Determine the (x, y) coordinate at the center of the cell enclosing the given text.  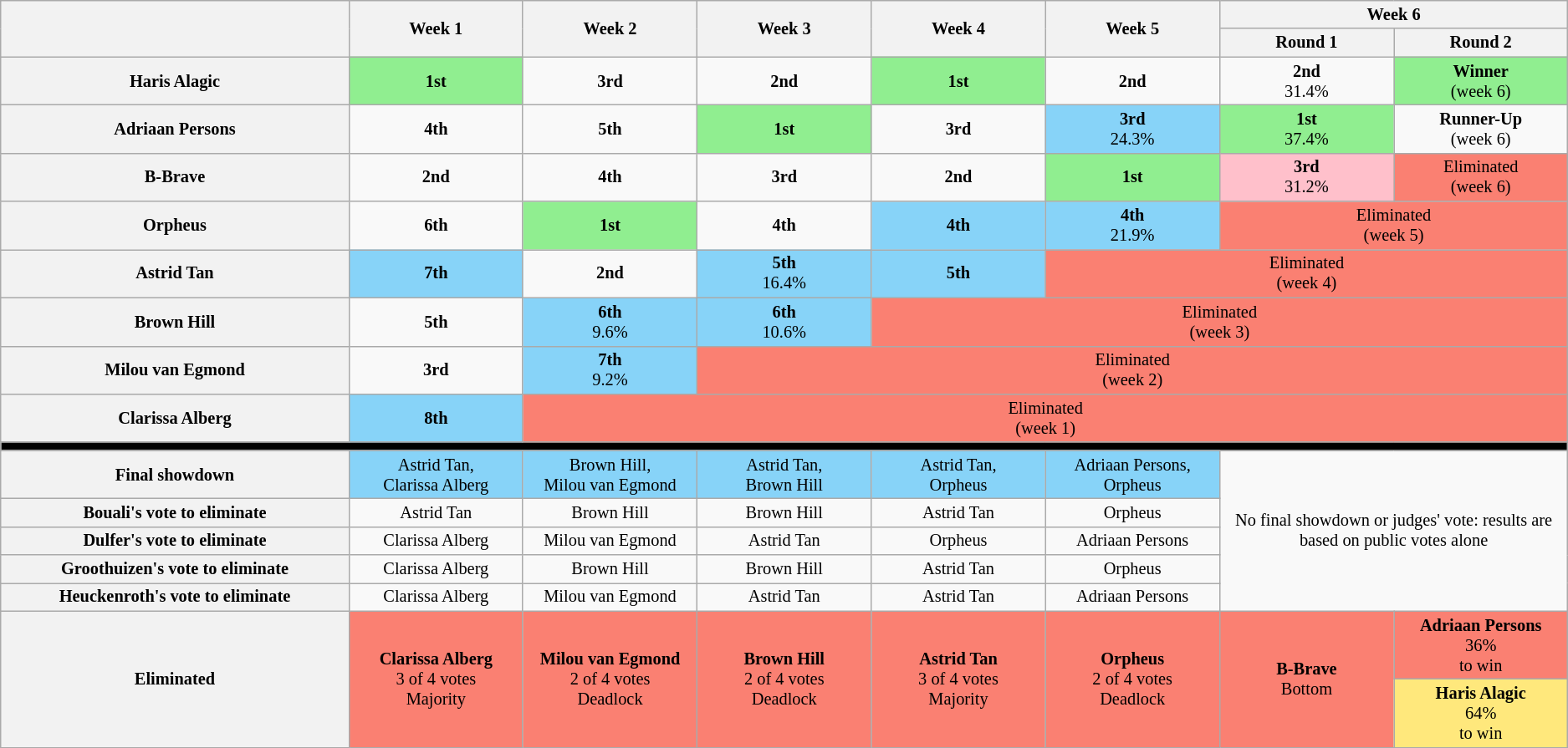
2nd31.4% (1306, 81)
Orpheus2 of 4 votesDeadlock (1132, 679)
Week 3 (784, 28)
Winner(week 6) (1481, 81)
Astrid Tan3 of 4 votesMajority (958, 679)
Eliminated(week 3) (1219, 322)
5th16.4% (784, 273)
No final showdown or judges' vote: results are based on public votes alone (1393, 531)
Milou van Egmond2 of 4 votesDeadlock (610, 679)
6th10.6% (784, 322)
Clarissa Alberg3 of 4 votesMajority (436, 679)
6th9.6% (610, 322)
Eliminated (175, 679)
B-BraveBottom (1306, 679)
Brown Hill,Milou van Egmond (610, 475)
1st37.4% (1306, 129)
7th (436, 273)
Week 2 (610, 28)
Brown Hill2 of 4 votesDeadlock (784, 679)
Adriaan Persons,Orpheus (1132, 475)
Eliminated(week 6) (1481, 177)
Astrid Tan,Clarissa Alberg (436, 475)
Eliminated(week 4) (1306, 273)
Week 4 (958, 28)
Bouali's vote to eliminate (175, 512)
Week 6 (1393, 14)
Heuckenroth's vote to eliminate (175, 597)
Haris Alagic 64% to win (1481, 713)
Groothuizen's vote to eliminate (175, 569)
Week 1 (436, 28)
7th9.2% (610, 370)
Week 5 (1132, 28)
4th21.9% (1132, 226)
Final showdown (175, 475)
Astrid Tan,Orpheus (958, 475)
Adriaan Persons 36% to win (1481, 645)
8th (436, 418)
Eliminated(week 5) (1393, 226)
6th (436, 226)
3rd31.2% (1306, 177)
Round 1 (1306, 43)
Runner-Up(week 6) (1481, 129)
Eliminated(week 1) (1045, 418)
Astrid Tan,Brown Hill (784, 475)
Round 2 (1481, 43)
Dulfer's vote to eliminate (175, 541)
B-Brave (175, 177)
3rd24.3% (1132, 129)
Haris Alagic (175, 81)
Eliminated(week 2) (1132, 370)
